Provide the [X, Y] coordinate of the cell's center where the given text is located.  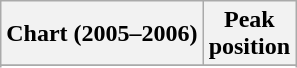
Peak position [249, 34]
Chart (2005–2006) [102, 34]
